Extract the (X, Y) coordinate from the center of the cell holding the provided text.  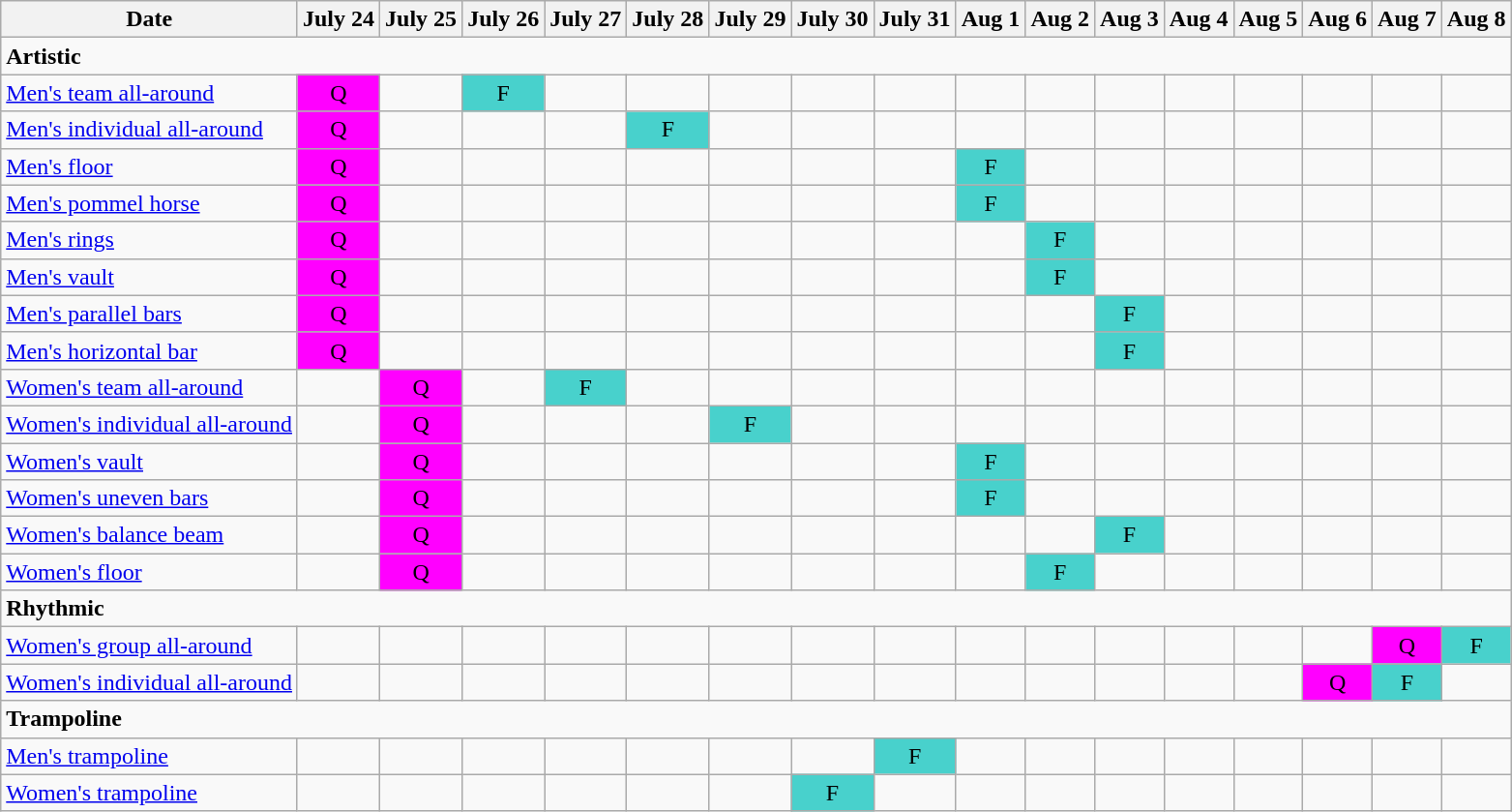
Women's uneven bars (149, 498)
Women's floor (149, 572)
Aug 3 (1130, 19)
Aug 4 (1199, 19)
July 31 (915, 19)
Aug 7 (1408, 19)
Aug 2 (1060, 19)
Men's vault (149, 277)
Men's pommel horse (149, 203)
July 30 (832, 19)
Women's vault (149, 462)
July 24 (339, 19)
Men's floor (149, 166)
Aug 6 (1338, 19)
July 29 (751, 19)
Men's rings (149, 240)
July 25 (422, 19)
Aug 1 (991, 19)
July 28 (667, 19)
Men's team all-around (149, 93)
July 26 (503, 19)
Men's horizontal bar (149, 350)
Men's trampoline (149, 756)
Trampoline (756, 719)
Artistic (756, 56)
July 27 (586, 19)
Rhythmic (756, 609)
Women's group all-around (149, 646)
Aug 8 (1476, 19)
Aug 5 (1268, 19)
Date (149, 19)
Men's individual all-around (149, 130)
Women's trampoline (149, 793)
Women's team all-around (149, 387)
Women's balance beam (149, 535)
Men's parallel bars (149, 314)
